From the cell containing the given text, extract its center point as (x, y) coordinate. 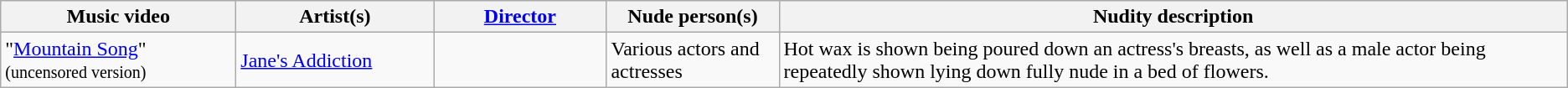
Hot wax is shown being poured down an actress's breasts, as well as a male actor being repeatedly shown lying down fully nude in a bed of flowers. (1173, 60)
Artist(s) (335, 17)
Director (520, 17)
Nudity description (1173, 17)
Jane's Addiction (335, 60)
Nude person(s) (693, 17)
"Mountain Song" (uncensored version) (119, 60)
Music video (119, 17)
Various actors and actresses (693, 60)
